Output the (x, y) coordinate of the center of the cell containing the given text.  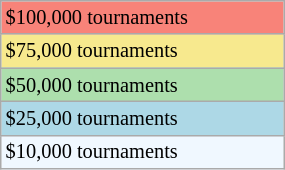
$25,000 tournaments (142, 118)
$100,000 tournaments (142, 17)
$50,000 tournaments (142, 85)
$10,000 tournaments (142, 152)
$75,000 tournaments (142, 51)
